Extract the (X, Y) coordinate from the center of the cell holding the provided text.  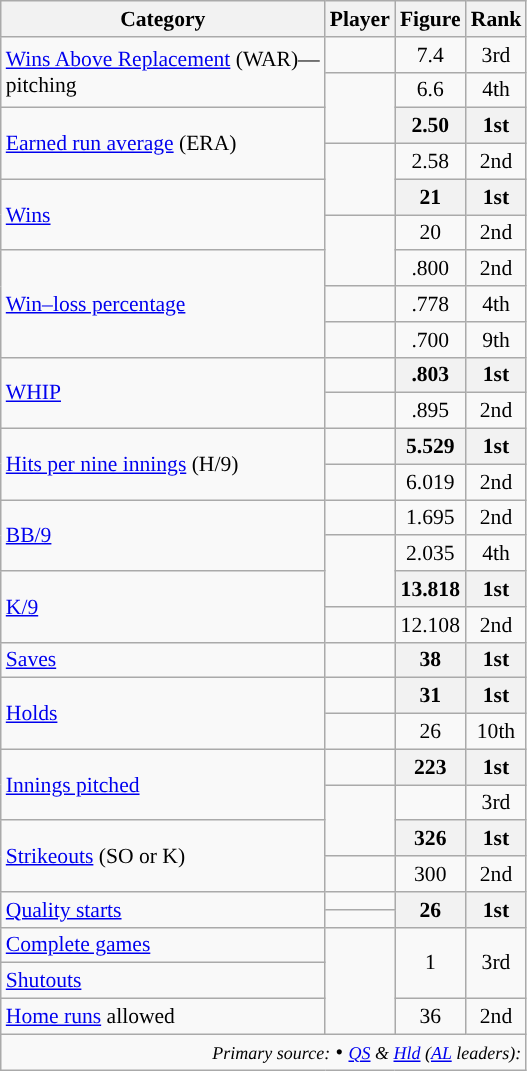
K/9 (163, 606)
Home runs allowed (163, 1017)
Quality starts (163, 910)
Innings pitched (163, 784)
Wins (163, 214)
Shutouts (163, 981)
300 (430, 874)
12.108 (430, 625)
13.818 (430, 589)
Saves (163, 660)
31 (430, 696)
.778 (430, 304)
Complete games (163, 945)
2.58 (430, 162)
36 (430, 1017)
326 (430, 839)
Strikeouts (SO or K) (163, 856)
Figure (430, 19)
Earned run average (ERA) (163, 144)
20 (430, 233)
.803 (430, 375)
Player (360, 19)
1.695 (430, 518)
223 (430, 767)
10th (496, 732)
6.6 (430, 90)
Win–loss percentage (163, 304)
2.50 (430, 126)
WHIP (163, 392)
6.019 (430, 482)
2.035 (430, 554)
9th (496, 340)
5.529 (430, 447)
Wins Above Replacement (WAR)—pitching (163, 72)
7.4 (430, 55)
38 (430, 660)
Hits per nine innings (H/9) (163, 464)
Holds (163, 714)
Rank (496, 19)
BB/9 (163, 536)
21 (430, 197)
Primary source: • QS & Hld (AL leaders): (264, 1052)
1 (430, 962)
.800 (430, 269)
.895 (430, 411)
.700 (430, 340)
Category (163, 19)
